Extract the [X, Y] coordinate from the center of the cell holding the provided text.  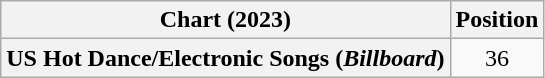
US Hot Dance/Electronic Songs (Billboard) [226, 58]
Position [497, 20]
36 [497, 58]
Chart (2023) [226, 20]
